Extract the [x, y] coordinate from the center of the cell holding the provided text.  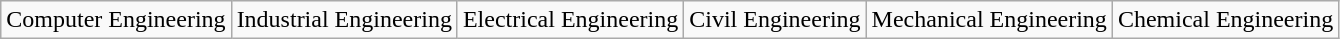
Industrial Engineering [344, 20]
Chemical Engineering [1225, 20]
Mechanical Engineering [989, 20]
Civil Engineering [775, 20]
Computer Engineering [116, 20]
Electrical Engineering [570, 20]
